Locate the cell with the specified text and output its [x, y] center coordinate. 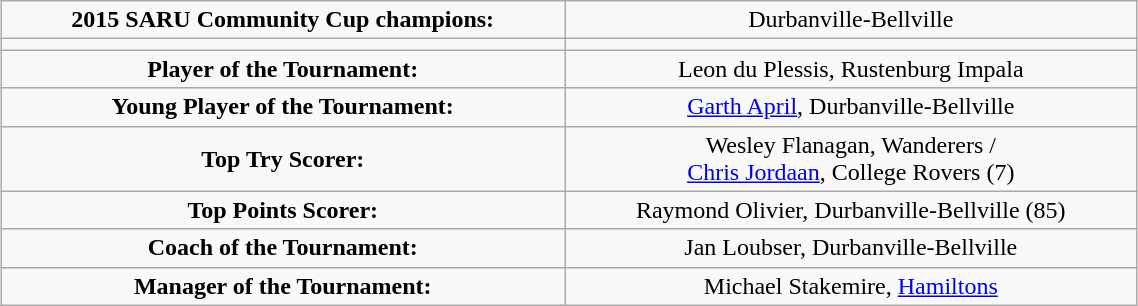
Top Try Scorer: [283, 158]
Young Player of the Tournament: [283, 107]
Wesley Flanagan, Wanderers / Chris Jordaan, College Rovers (7) [852, 158]
2015 SARU Community Cup champions: [283, 20]
Raymond Olivier, Durbanville-Bellville (85) [852, 210]
Durbanville-Bellville [852, 20]
Manager of the Tournament: [283, 286]
Michael Stakemire, Hamiltons [852, 286]
Coach of the Tournament: [283, 248]
Garth April, Durbanville-Bellville [852, 107]
Jan Loubser, Durbanville-Bellville [852, 248]
Top Points Scorer: [283, 210]
Player of the Tournament: [283, 69]
Leon du Plessis, Rustenburg Impala [852, 69]
